Extract the [x, y] coordinate from the center of the cell holding the provided text.  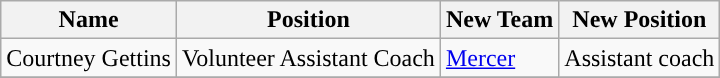
Mercer [499, 58]
Courtney Gettins [89, 58]
New Position [640, 20]
Position [308, 20]
Volunteer Assistant Coach [308, 58]
Assistant coach [640, 58]
Name [89, 20]
New Team [499, 20]
